Find where the given text appears and provide that cell's center as [X, Y] coordinate. 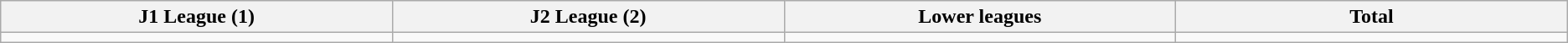
J1 League (1) [197, 17]
Lower leagues [980, 17]
J2 League (2) [588, 17]
Total [1372, 17]
